Find where the given text appears and provide that cell's center as (x, y) coordinate. 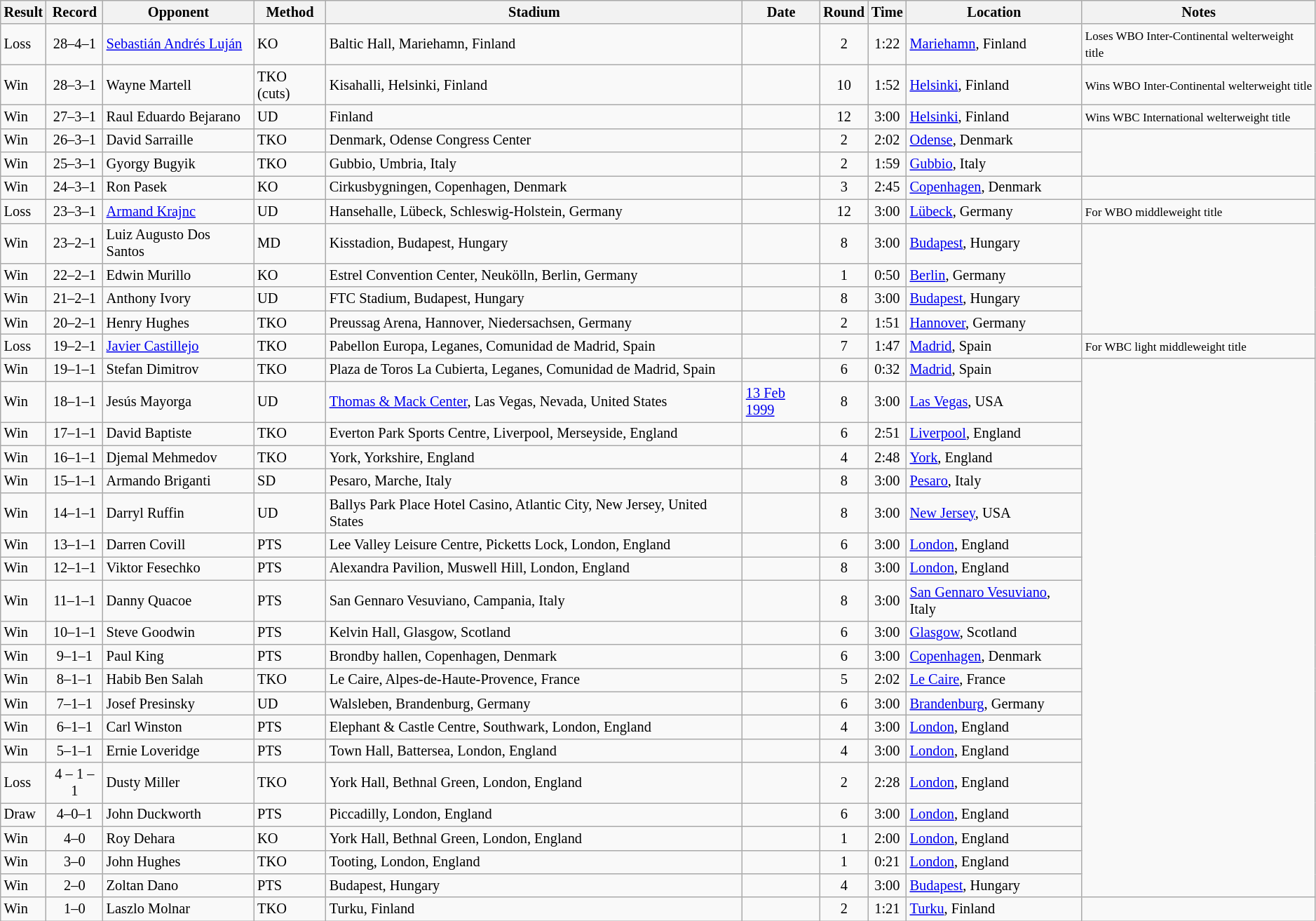
Preussag Arena, Hannover, Niedersachsen, Germany (534, 323)
Ballys Park Place Hotel Casino, Atlantic City, New Jersey, United States (534, 513)
Ernie Loveridge (178, 751)
8–1–1 (74, 680)
Edwin Murillo (178, 275)
Loses WBO Inter-Continental welterweight title (1199, 44)
Estrel Convention Center, Neukölln, Berlin, Germany (534, 275)
David Sarraille (178, 140)
10 (844, 85)
2:28 (888, 783)
York, Yorkshire, England (534, 457)
5 (844, 680)
TKO (cuts) (290, 85)
Gubbio, Italy (994, 164)
For WBC light middleweight title (1199, 346)
Sebastián Andrés Luján (178, 44)
Pesaro, Marche, Italy (534, 480)
Kisahalli, Helsinki, Finland (534, 85)
Jesús Mayorga (178, 402)
San Gennaro Vesuviano, Campania, Italy (534, 600)
Pabellon Europa, Leganes, Comunidad de Madrid, Spain (534, 346)
27–3–1 (74, 116)
26–3–1 (74, 140)
18–1–1 (74, 402)
20–2–1 (74, 323)
Thomas & Mack Center, Las Vegas, Nevada, United States (534, 402)
Darren Covill (178, 545)
Las Vegas, USA (994, 402)
Raul Eduardo Bejarano (178, 116)
Berlin, Germany (994, 275)
0:50 (888, 275)
Stefan Dimitrov (178, 370)
Laszlo Molnar (178, 909)
2:45 (888, 187)
Roy Dehara (178, 838)
MD (290, 243)
Brondby hallen, Copenhagen, Denmark (534, 656)
2–0 (74, 885)
Baltic Hall, Mariehamn, Finland (534, 44)
Viktor Fesechko (178, 568)
28–4–1 (74, 44)
3 (844, 187)
Armand Krajnc (178, 211)
Liverpool, England (994, 433)
Draw (24, 814)
Stadium (534, 12)
Hannover, Germany (994, 323)
7 (844, 346)
FTC Stadium, Budapest, Hungary (534, 299)
Gyorgy Bugyik (178, 164)
7–1–1 (74, 704)
SD (290, 480)
5–1–1 (74, 751)
For WBO middleweight title (1199, 211)
13 Feb 1999 (781, 402)
David Baptiste (178, 433)
16–1–1 (74, 457)
1:22 (888, 44)
Hansehalle, Lübeck, Schleswig-Holstein, Germany (534, 211)
Elephant & Castle Centre, Southwark, London, England (534, 727)
Lee Valley Leisure Centre, Picketts Lock, London, England (534, 545)
1:51 (888, 323)
Piccadilly, London, England (534, 814)
Javier Castillejo (178, 346)
John Hughes (178, 862)
Denmark, Odense Congress Center (534, 140)
Wins WBO Inter-Continental welterweight title (1199, 85)
Armando Briganti (178, 480)
25–3–1 (74, 164)
1:52 (888, 85)
Town Hall, Battersea, London, England (534, 751)
Anthony Ivory (178, 299)
Mariehamn, Finland (994, 44)
Record (74, 12)
22–2–1 (74, 275)
6–1–1 (74, 727)
2:51 (888, 433)
Brandenburg, Germany (994, 704)
Walsleben, Brandenburg, Germany (534, 704)
Glasgow, Scotland (994, 633)
Carl Winston (178, 727)
Kelvin Hall, Glasgow, Scotland (534, 633)
15–1–1 (74, 480)
4 – 1 – 1 (74, 783)
Danny Quacoe (178, 600)
4–0–1 (74, 814)
Opponent (178, 12)
Gubbio, Umbria, Italy (534, 164)
1:47 (888, 346)
23–3–1 (74, 211)
Dusty Miller (178, 783)
Kisstadion, Budapest, Hungary (534, 243)
Lübeck, Germany (994, 211)
10–1–1 (74, 633)
Le Caire, Alpes-de-Haute-Provence, France (534, 680)
1:59 (888, 164)
Pesaro, Italy (994, 480)
John Duckworth (178, 814)
Darryl Ruffin (178, 513)
17–1–1 (74, 433)
9–1–1 (74, 656)
Plaza de Toros La Cubierta, Leganes, Comunidad de Madrid, Spain (534, 370)
Henry Hughes (178, 323)
Odense, Denmark (994, 140)
11–1–1 (74, 600)
1–0 (74, 909)
San Gennaro Vesuviano, Italy (994, 600)
Time (888, 12)
1:21 (888, 909)
Everton Park Sports Centre, Liverpool, Merseyside, England (534, 433)
Alexandra Pavilion, Muswell Hill, London, England (534, 568)
Paul King (178, 656)
Location (994, 12)
New Jersey, USA (994, 513)
Round (844, 12)
4–0 (74, 838)
York, England (994, 457)
Djemal Mehmedov (178, 457)
Steve Goodwin (178, 633)
23–2–1 (74, 243)
0:21 (888, 862)
3–0 (74, 862)
13–1–1 (74, 545)
Luiz Augusto Dos Santos (178, 243)
2:00 (888, 838)
19–1–1 (74, 370)
14–1–1 (74, 513)
Zoltan Dano (178, 885)
Result (24, 12)
28–3–1 (74, 85)
2:48 (888, 457)
Method (290, 12)
24–3–1 (74, 187)
Josef Presinsky (178, 704)
Date (781, 12)
Wayne Martell (178, 85)
Finland (534, 116)
Notes (1199, 12)
Le Caire, France (994, 680)
Habib Ben Salah (178, 680)
Wins WBC International welterweight title (1199, 116)
Cirkusbygningen, Copenhagen, Denmark (534, 187)
21–2–1 (74, 299)
Tooting, London, England (534, 862)
12–1–1 (74, 568)
0:32 (888, 370)
19–2–1 (74, 346)
Ron Pasek (178, 187)
